Pinpoint the cell where the given text exists, returning its [x, y] midpoint coordinate. 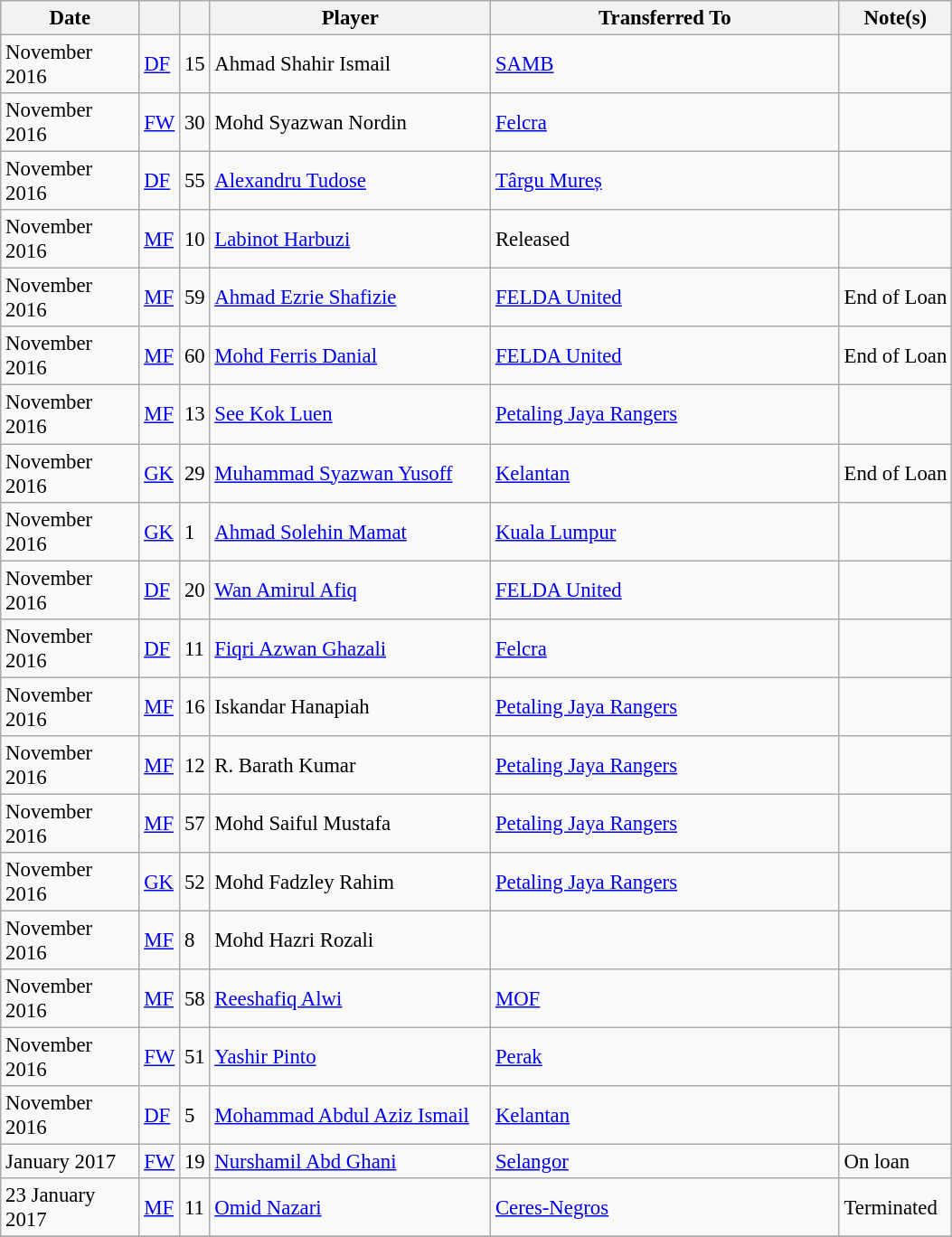
Târgu Mureș [665, 181]
Note(s) [895, 18]
13 [195, 414]
Perak [665, 1058]
Selangor [665, 1162]
Alexandru Tudose [351, 181]
16 [195, 707]
Fiqri Azwan Ghazali [351, 647]
Labinot Harbuzi [351, 239]
On loan [895, 1162]
5 [195, 1116]
Date [71, 18]
Muhammad Syazwan Yusoff [351, 474]
Ahmad Solehin Mamat [351, 532]
55 [195, 181]
Mohd Hazri Rozali [351, 940]
52 [195, 883]
19 [195, 1162]
Mohd Saiful Mustafa [351, 823]
1 [195, 532]
Mohd Syazwan Nordin [351, 123]
Mohammad Abdul Aziz Ismail [351, 1116]
Ahmad Ezrie Shafizie [351, 298]
Ahmad Shahir Ismail [351, 65]
58 [195, 998]
Released [665, 239]
R. Barath Kumar [351, 765]
Nurshamil Abd Ghani [351, 1162]
30 [195, 123]
Yashir Pinto [351, 1058]
20 [195, 590]
Kuala Lumpur [665, 532]
Wan Amirul Afiq [351, 590]
Terminated [895, 1208]
MOF [665, 998]
Iskandar Hanapiah [351, 707]
Omid Nazari [351, 1208]
59 [195, 298]
Reeshafiq Alwi [351, 998]
10 [195, 239]
See Kok Luen [351, 414]
15 [195, 65]
Transferred To [665, 18]
Ceres-Negros [665, 1208]
60 [195, 356]
29 [195, 474]
Player [351, 18]
SAMB [665, 65]
23 January 2017 [71, 1208]
51 [195, 1058]
8 [195, 940]
Mohd Fadzley Rahim [351, 883]
Mohd Ferris Danial [351, 356]
57 [195, 823]
January 2017 [71, 1162]
12 [195, 765]
